Pinpoint the cell where the given text exists, returning its [X, Y] midpoint coordinate. 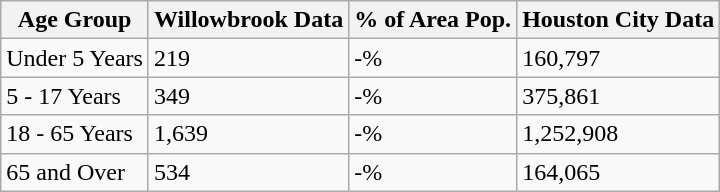
5 - 17 Years [75, 96]
Under 5 Years [75, 58]
Willowbrook Data [248, 20]
534 [248, 172]
65 and Over [75, 172]
Houston City Data [618, 20]
375,861 [618, 96]
% of Area Pop. [433, 20]
219 [248, 58]
1,639 [248, 134]
Age Group [75, 20]
18 - 65 Years [75, 134]
160,797 [618, 58]
349 [248, 96]
164,065 [618, 172]
1,252,908 [618, 134]
